Detect which cell encompasses the target text, then output its [X, Y] center coordinate. 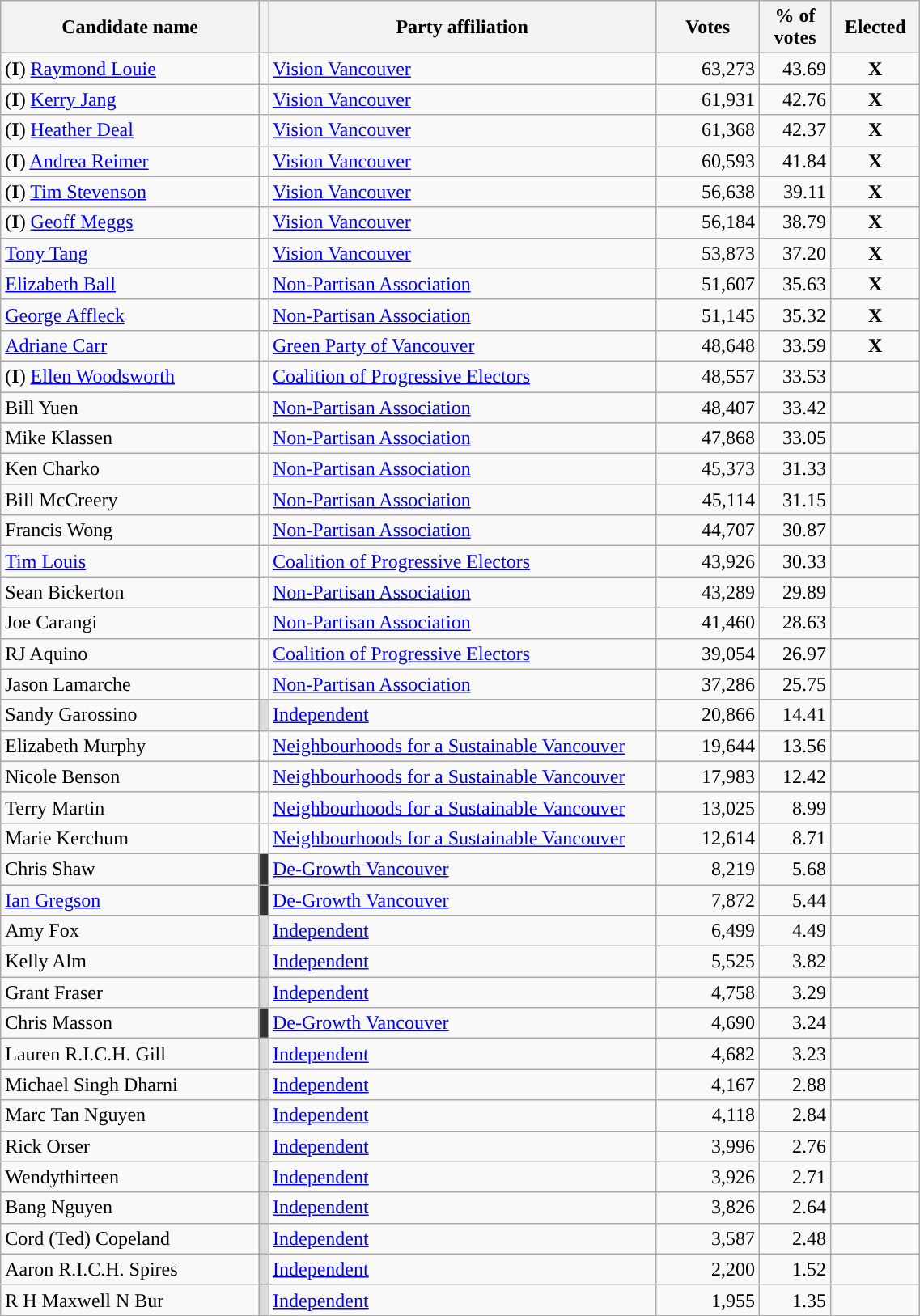
(I) Ellen Woodsworth [129, 376]
Tim Louis [129, 561]
1.52 [795, 1269]
(I) Raymond Louie [129, 69]
Wendythirteen [129, 1177]
33.53 [795, 376]
(I) Heather Deal [129, 130]
Michael Singh Dharni [129, 1085]
Aaron R.I.C.H. Spires [129, 1269]
13,025 [708, 807]
(I) Geoff Meggs [129, 222]
3,826 [708, 1208]
56,184 [708, 222]
43,289 [708, 592]
28.63 [795, 623]
Bill Yuen [129, 407]
Jason Lamarche [129, 684]
8.71 [795, 838]
3,587 [708, 1238]
37,286 [708, 684]
(I) Tim Stevenson [129, 192]
Cord (Ted) Copeland [129, 1238]
31.15 [795, 500]
3,996 [708, 1146]
Bang Nguyen [129, 1208]
12.42 [795, 776]
4,167 [708, 1085]
37.20 [795, 253]
13.56 [795, 746]
RJ Aquino [129, 654]
6,499 [708, 931]
25.75 [795, 684]
% of votes [795, 28]
35.32 [795, 315]
3.29 [795, 992]
45,114 [708, 500]
5.68 [795, 869]
Francis Wong [129, 531]
48,648 [708, 345]
12,614 [708, 838]
60,593 [708, 161]
33.59 [795, 345]
Elected [875, 28]
33.05 [795, 438]
29.89 [795, 592]
5,525 [708, 962]
5.44 [795, 900]
44,707 [708, 531]
3.23 [795, 1054]
7,872 [708, 900]
42.76 [795, 99]
2.71 [795, 1177]
3,926 [708, 1177]
Chris Shaw [129, 869]
Chris Masson [129, 1023]
Sandy Garossino [129, 715]
Nicole Benson [129, 776]
4.49 [795, 931]
45,373 [708, 469]
30.87 [795, 531]
41.84 [795, 161]
2.64 [795, 1208]
R H Maxwell N Bur [129, 1300]
Sean Bickerton [129, 592]
8,219 [708, 869]
4,758 [708, 992]
47,868 [708, 438]
8.99 [795, 807]
Kelly Alm [129, 962]
61,368 [708, 130]
61,931 [708, 99]
4,118 [708, 1115]
48,557 [708, 376]
4,690 [708, 1023]
Green Party of Vancouver [463, 345]
3.82 [795, 962]
39,054 [708, 654]
Elizabeth Ball [129, 284]
Bill McCreery [129, 500]
48,407 [708, 407]
Votes [708, 28]
2.84 [795, 1115]
Terry Martin [129, 807]
43,926 [708, 561]
2.48 [795, 1238]
39.11 [795, 192]
Joe Carangi [129, 623]
33.42 [795, 407]
19,644 [708, 746]
1,955 [708, 1300]
51,607 [708, 284]
Tony Tang [129, 253]
(I) Kerry Jang [129, 99]
Elizabeth Murphy [129, 746]
3.24 [795, 1023]
31.33 [795, 469]
20,866 [708, 715]
30.33 [795, 561]
14.41 [795, 715]
Marie Kerchum [129, 838]
Candidate name [129, 28]
38.79 [795, 222]
41,460 [708, 623]
35.63 [795, 284]
Rick Orser [129, 1146]
4,682 [708, 1054]
2.76 [795, 1146]
63,273 [708, 69]
Ken Charko [129, 469]
2.88 [795, 1085]
Amy Fox [129, 931]
Mike Klassen [129, 438]
Party affiliation [463, 28]
(I) Andrea Reimer [129, 161]
Adriane Carr [129, 345]
56,638 [708, 192]
42.37 [795, 130]
Marc Tan Nguyen [129, 1115]
17,983 [708, 776]
Lauren R.I.C.H. Gill [129, 1054]
George Affleck [129, 315]
26.97 [795, 654]
Grant Fraser [129, 992]
53,873 [708, 253]
Ian Gregson [129, 900]
1.35 [795, 1300]
51,145 [708, 315]
2,200 [708, 1269]
43.69 [795, 69]
